Return (X, Y) of the center of cell containing provided text 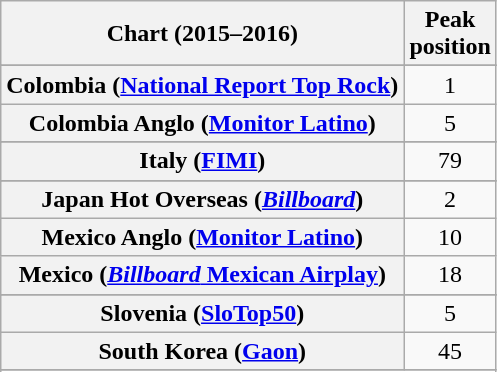
Japan Hot Overseas (Billboard) (202, 199)
79 (450, 161)
Mexico (Billboard Mexican Airplay) (202, 275)
Colombia (National Report Top Rock) (202, 85)
Peakposition (450, 34)
45 (450, 351)
South Korea (Gaon) (202, 351)
Chart (2015–2016) (202, 34)
18 (450, 275)
10 (450, 237)
Mexico Anglo (Monitor Latino) (202, 237)
Slovenia (SloTop50) (202, 313)
Colombia Anglo (Monitor Latino) (202, 123)
2 (450, 199)
Italy (FIMI) (202, 161)
1 (450, 85)
